Provide the (x, y) coordinate of the cell's center where the given text is located.  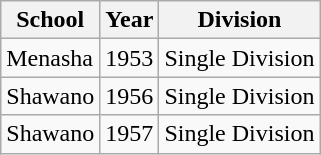
Division (240, 20)
School (50, 20)
1957 (130, 134)
1956 (130, 96)
Menasha (50, 58)
1953 (130, 58)
Year (130, 20)
